Scan for the cell matching the given text and deliver its (X, Y) coordinate at center. 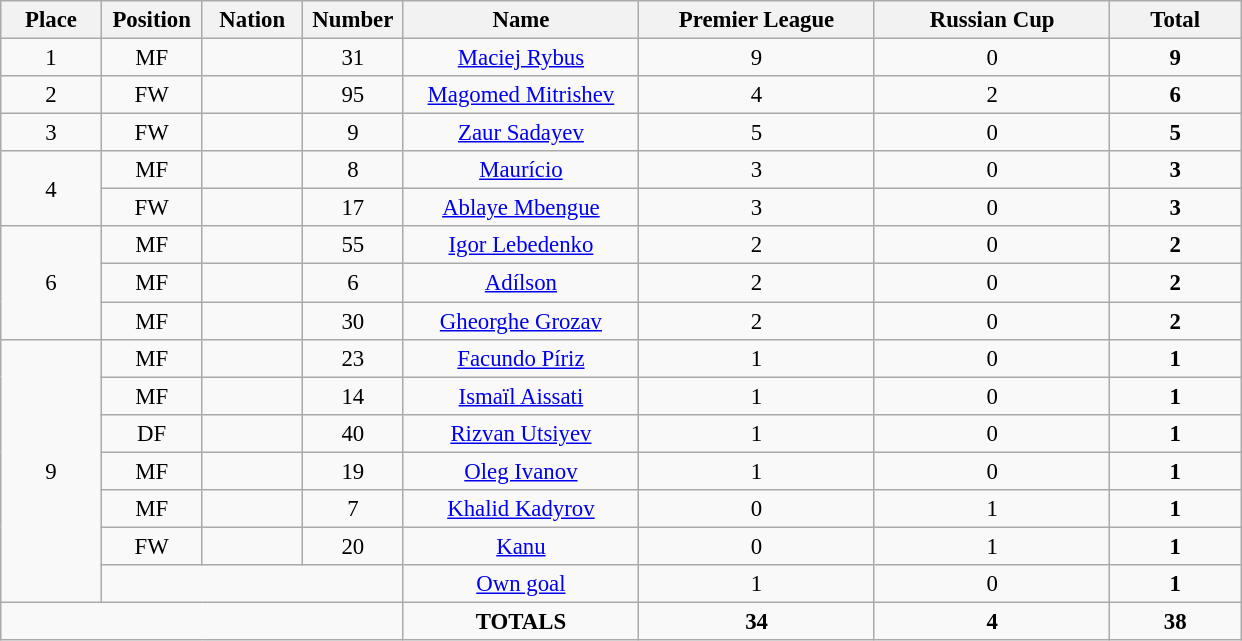
31 (354, 58)
55 (354, 245)
34 (757, 621)
Oleg Ivanov (521, 471)
Maciej Rybus (521, 58)
Place (52, 20)
Facundo Píriz (521, 358)
DF (152, 433)
20 (354, 546)
Maurício (521, 170)
TOTALS (521, 621)
95 (354, 95)
Name (521, 20)
Kanu (521, 546)
Nation (252, 20)
Khalid Kadyrov (521, 509)
17 (354, 208)
Russian Cup (992, 20)
Rizvan Utsiyev (521, 433)
Igor Lebedenko (521, 245)
Ismaïl Aissati (521, 396)
Zaur Sadayev (521, 133)
23 (354, 358)
19 (354, 471)
Position (152, 20)
Adílson (521, 283)
7 (354, 509)
Ablaye Mbengue (521, 208)
8 (354, 170)
Own goal (521, 584)
Number (354, 20)
14 (354, 396)
Premier League (757, 20)
38 (1176, 621)
Total (1176, 20)
30 (354, 321)
Gheorghe Grozav (521, 321)
40 (354, 433)
Magomed Mitrishev (521, 95)
